Search for the cell housing the specified text and yield its [x, y] center coordinate. 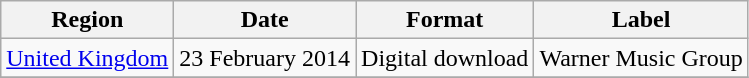
United Kingdom [88, 58]
Digital download [445, 58]
Label [641, 20]
Date [265, 20]
Format [445, 20]
Region [88, 20]
23 February 2014 [265, 58]
Warner Music Group [641, 58]
